Pinpoint the cell where the given text exists, returning its [X, Y] midpoint coordinate. 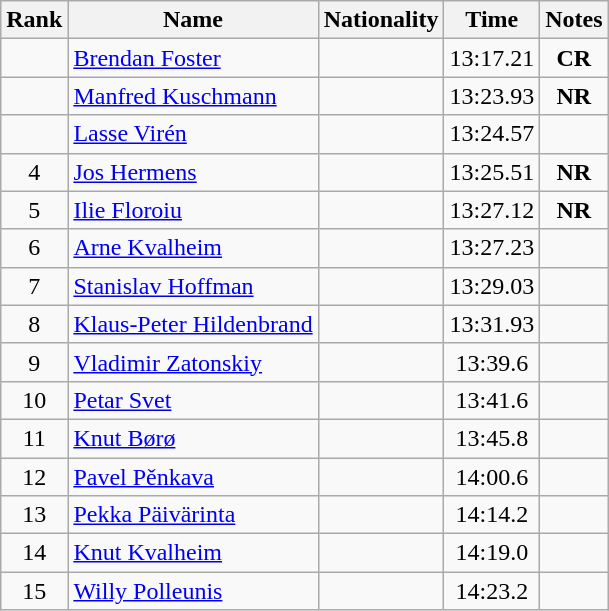
14 [34, 553]
8 [34, 324]
Time [492, 20]
Knut Børø [193, 438]
6 [34, 248]
13:25.51 [492, 172]
14:19.0 [492, 553]
13:27.23 [492, 248]
14:00.6 [492, 477]
13:41.6 [492, 400]
9 [34, 362]
Manfred Kuschmann [193, 96]
Willy Polleunis [193, 591]
Knut Kvalheim [193, 553]
12 [34, 477]
CR [574, 58]
15 [34, 591]
13:29.03 [492, 286]
13:17.21 [492, 58]
14:14.2 [492, 515]
Notes [574, 20]
13:45.8 [492, 438]
7 [34, 286]
10 [34, 400]
Ilie Floroiu [193, 210]
Stanislav Hoffman [193, 286]
Pekka Päivärinta [193, 515]
Rank [34, 20]
Pavel Pěnkava [193, 477]
13:39.6 [492, 362]
Petar Svet [193, 400]
Vladimir Zatonskiy [193, 362]
Lasse Virén [193, 134]
Brendan Foster [193, 58]
13:23.93 [492, 96]
Arne Kvalheim [193, 248]
Klaus-Peter Hildenbrand [193, 324]
11 [34, 438]
Name [193, 20]
5 [34, 210]
13:24.57 [492, 134]
13:31.93 [492, 324]
13 [34, 515]
14:23.2 [492, 591]
Nationality [381, 20]
4 [34, 172]
13:27.12 [492, 210]
Jos Hermens [193, 172]
